From the cell containing the given text, extract its center point as (x, y) coordinate. 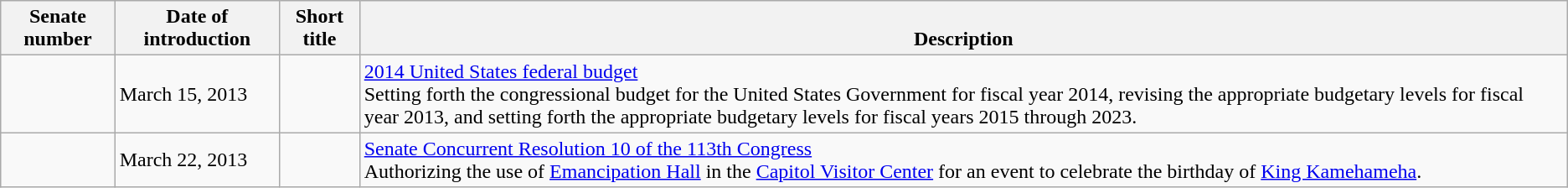
March 22, 2013 (197, 159)
Senate number (58, 29)
March 15, 2013 (197, 94)
Description (963, 29)
Short title (320, 29)
Date of introduction (197, 29)
